Locate the cell with the specified text and output its [x, y] center coordinate. 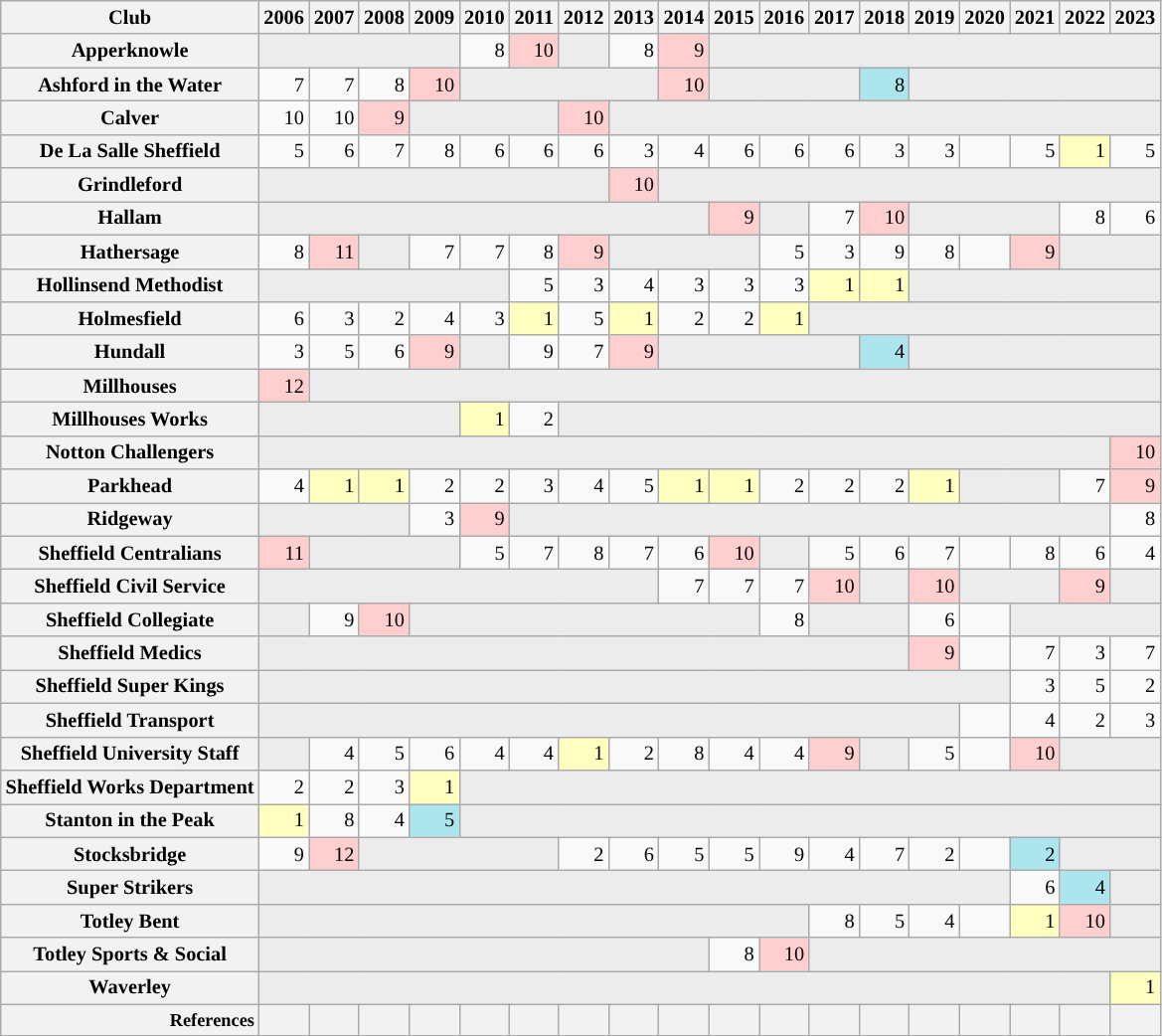
2010 [484, 17]
Sheffield Super Kings [130, 686]
Ridgeway [130, 519]
Sheffield Civil Service [130, 586]
2023 [1135, 17]
Totley Sports & Social [130, 954]
2011 [535, 17]
Sheffield Collegiate [130, 619]
2015 [734, 17]
2022 [1084, 17]
References [130, 1020]
Hathersage [130, 252]
2021 [1035, 17]
2006 [283, 17]
Sheffield Transport [130, 720]
Sheffield Centralians [130, 553]
2013 [633, 17]
2009 [434, 17]
Notton Challengers [130, 452]
2020 [984, 17]
Hallam [130, 218]
Sheffield Medics [130, 653]
Calver [130, 117]
Waverley [130, 987]
2012 [583, 17]
Sheffield Works Department [130, 786]
Hollinsend Methodist [130, 285]
Ashford in the Water [130, 85]
Super Strikers [130, 887]
2016 [784, 17]
Club [130, 17]
2017 [834, 17]
De La Salle Sheffield [130, 151]
Millhouses [130, 386]
Apperknowle [130, 51]
2018 [885, 17]
Hundall [130, 352]
Millhouses Works [130, 419]
Sheffield University Staff [130, 754]
2019 [934, 17]
Holmesfield [130, 318]
Stanton in the Peak [130, 820]
Totley Bent [130, 921]
2008 [384, 17]
Parkhead [130, 486]
2014 [684, 17]
2007 [334, 17]
Grindleford [130, 185]
Stocksbridge [130, 854]
